Detect which cell encompasses the target text, then output its (x, y) center coordinate. 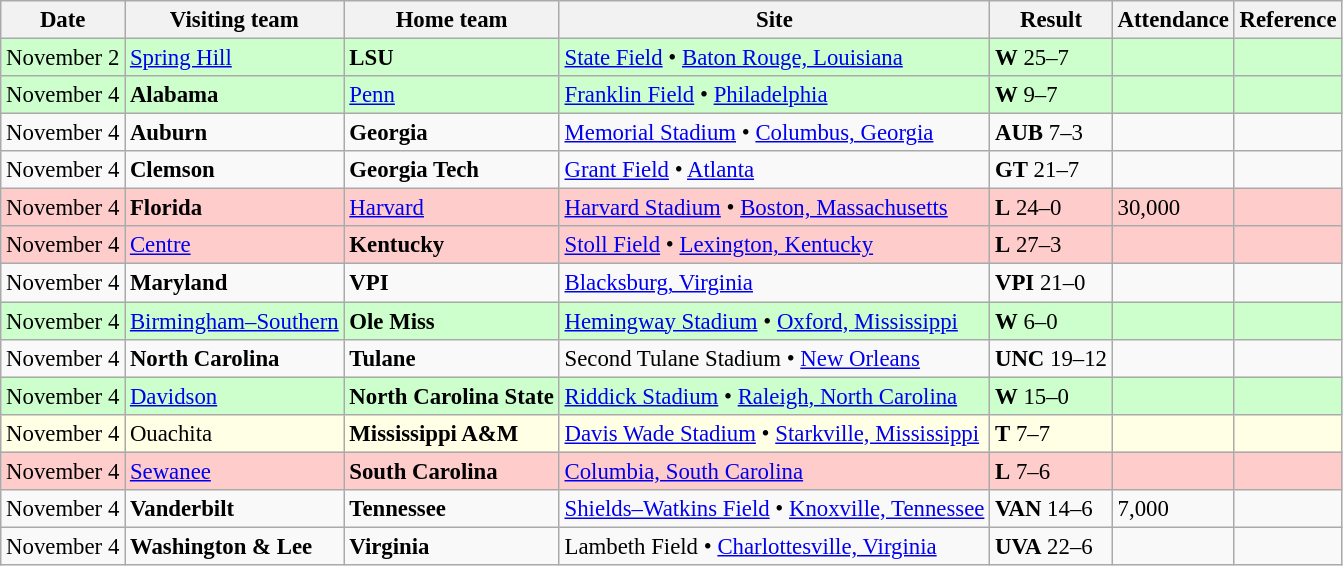
Kentucky (452, 245)
Alabama (234, 95)
South Carolina (452, 471)
Date (63, 20)
AUB 7–3 (1052, 133)
North Carolina State (452, 396)
Harvard Stadium • Boston, Massachusetts (774, 208)
L 7–6 (1052, 471)
Centre (234, 245)
Visiting team (234, 20)
North Carolina (234, 358)
UNC 19–12 (1052, 358)
Hemingway Stadium • Oxford, Mississippi (774, 321)
GT 21–7 (1052, 170)
State Field • Baton Rouge, Louisiana (774, 58)
Clemson (234, 170)
Reference (1288, 20)
Site (774, 20)
Result (1052, 20)
Harvard (452, 208)
Mississippi A&M (452, 433)
Riddick Stadium • Raleigh, North Carolina (774, 396)
VPI (452, 283)
L 24–0 (1052, 208)
Ouachita (234, 433)
Maryland (234, 283)
LSU (452, 58)
Columbia, South Carolina (774, 471)
Shields–Watkins Field • Knoxville, Tennessee (774, 509)
T 7–7 (1052, 433)
Florida (234, 208)
November 2 (63, 58)
Auburn (234, 133)
L 27–3 (1052, 245)
W 15–0 (1052, 396)
W 9–7 (1052, 95)
Lambeth Field • Charlottesville, Virginia (774, 546)
Vanderbilt (234, 509)
Sewanee (234, 471)
VAN 14–6 (1052, 509)
Penn (452, 95)
VPI 21–0 (1052, 283)
Grant Field • Atlanta (774, 170)
Davidson (234, 396)
Georgia (452, 133)
Blacksburg, Virginia (774, 283)
Stoll Field • Lexington, Kentucky (774, 245)
W 6–0 (1052, 321)
7,000 (1173, 509)
Georgia Tech (452, 170)
Second Tulane Stadium • New Orleans (774, 358)
UVA 22–6 (1052, 546)
Davis Wade Stadium • Starkville, Mississippi (774, 433)
Attendance (1173, 20)
W 25–7 (1052, 58)
Tennessee (452, 509)
Spring Hill (234, 58)
Tulane (452, 358)
Memorial Stadium • Columbus, Georgia (774, 133)
Home team (452, 20)
30,000 (1173, 208)
Franklin Field • Philadelphia (774, 95)
Washington & Lee (234, 546)
Birmingham–Southern (234, 321)
Ole Miss (452, 321)
Virginia (452, 546)
